Extract the (x, y) coordinate from the center of the cell holding the provided text.  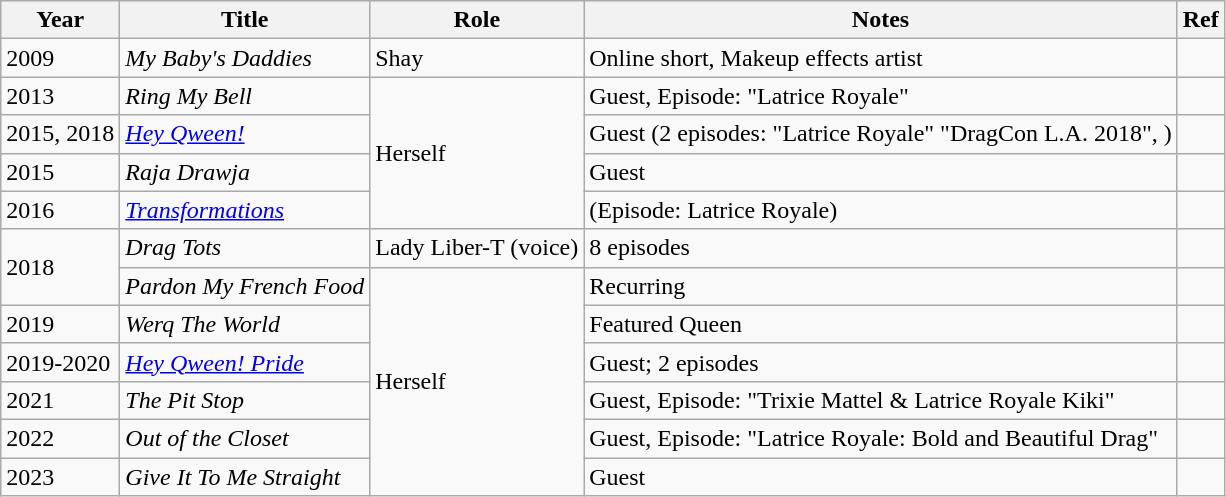
My Baby's Daddies (245, 58)
Give It To Me Straight (245, 477)
Hey Qween! Pride (245, 362)
Guest (2 episodes: "Latrice Royale" "DragCon L.A. 2018", ) (880, 134)
Shay (477, 58)
Guest, Episode: "Latrice Royale" (880, 96)
Ref (1200, 20)
2021 (60, 400)
Out of the Closet (245, 438)
Title (245, 20)
2015 (60, 172)
8 episodes (880, 248)
Hey Qween! (245, 134)
Online short, Makeup effects artist (880, 58)
Year (60, 20)
Transformations (245, 210)
Role (477, 20)
(Episode: Latrice Royale) (880, 210)
Raja Drawja (245, 172)
2022 (60, 438)
Featured Queen (880, 324)
2019 (60, 324)
2015, 2018 (60, 134)
Guest, Episode: "Trixie Mattel & Latrice Royale Kiki" (880, 400)
Drag Tots (245, 248)
Ring My Bell (245, 96)
Lady Liber-T (voice) (477, 248)
Pardon My French Food (245, 286)
Guest; 2 episodes (880, 362)
The Pit Stop (245, 400)
2018 (60, 267)
Notes (880, 20)
Recurring (880, 286)
Werq The World (245, 324)
2013 (60, 96)
2016 (60, 210)
2023 (60, 477)
2019-2020 (60, 362)
2009 (60, 58)
Guest, Episode: "Latrice Royale: Bold and Beautiful Drag" (880, 438)
